From the cell containing the given text, extract its center point as (x, y) coordinate. 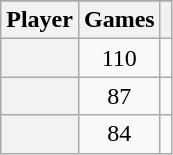
Player (40, 20)
Games (119, 20)
84 (119, 134)
87 (119, 96)
110 (119, 58)
